Detect which cell encompasses the target text, then output its (X, Y) center coordinate. 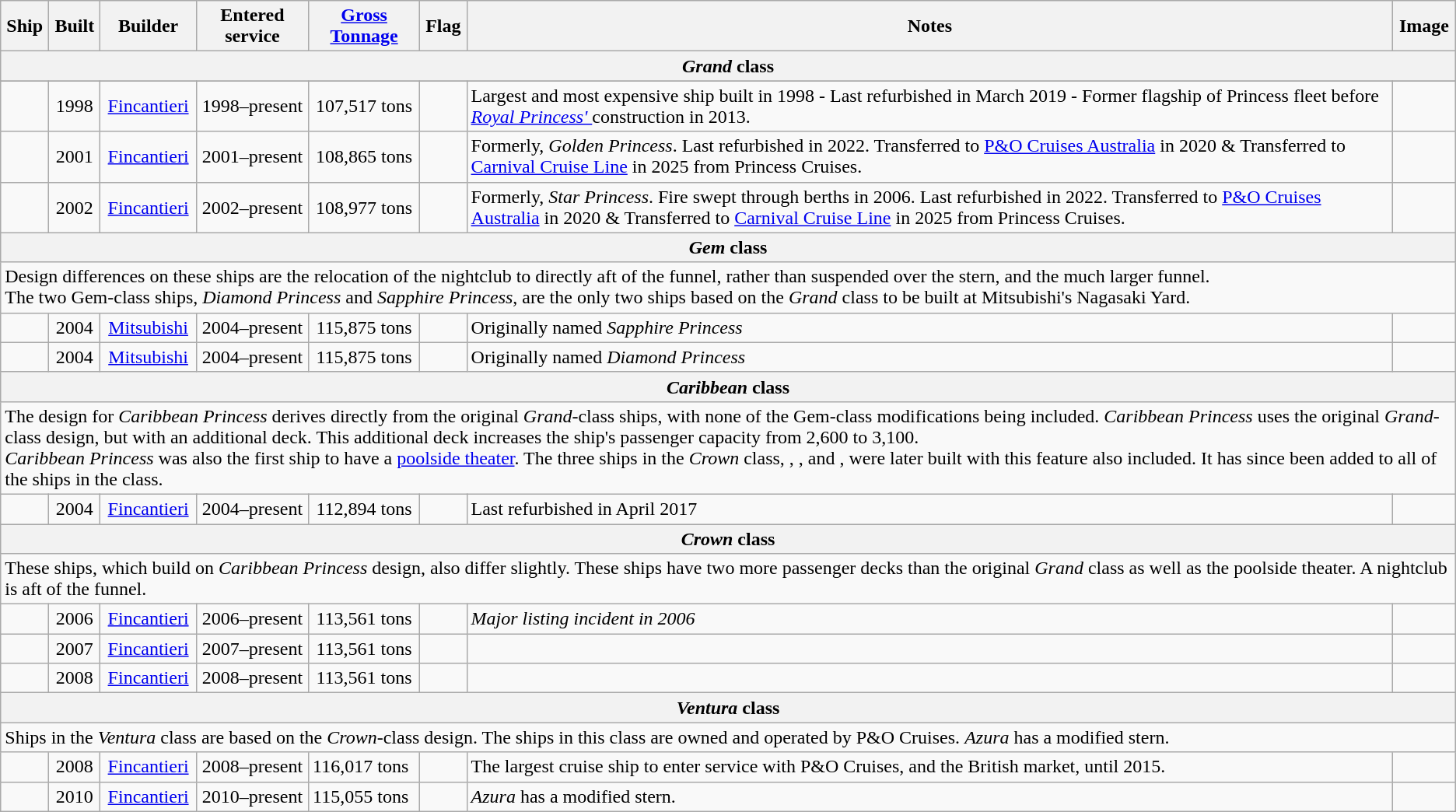
Ship (25, 26)
Entered service (252, 26)
2001–present (252, 157)
Last refurbished in April 2017 (930, 509)
116,017 tons (364, 767)
2007 (75, 649)
108,865 tons (364, 157)
107,517 tons (364, 106)
Builder (148, 26)
1998–present (252, 106)
Originally named Sapphire Princess (930, 327)
2010–present (252, 796)
Azura has a modified stern. (930, 796)
2007–present (252, 649)
Image (1425, 26)
2006–present (252, 619)
Flag (443, 26)
Grand class (728, 66)
2010 (75, 796)
The largest cruise ship to enter service with P&O Cruises, and the British market, until 2015. (930, 767)
1998 (75, 106)
Caribbean class (728, 387)
115,055 tons (364, 796)
2001 (75, 157)
112,894 tons (364, 509)
Crown class (728, 539)
Originally named Diamond Princess (930, 357)
Ventura class (728, 708)
Notes (930, 26)
2006 (75, 619)
Gross Tonnage (364, 26)
2002 (75, 207)
2002–present (252, 207)
108,977 tons (364, 207)
Gem class (728, 247)
Major listing incident in 2006 (930, 619)
Built (75, 26)
